Scan for the cell matching the given text and deliver its [x, y] coordinate at center. 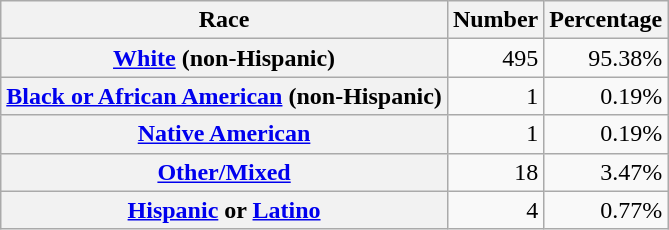
White (non-Hispanic) [224, 58]
Percentage [606, 20]
18 [495, 172]
495 [495, 58]
3.47% [606, 172]
Hispanic or Latino [224, 210]
95.38% [606, 58]
Black or African American (non-Hispanic) [224, 96]
Other/Mixed [224, 172]
Race [224, 20]
Native American [224, 134]
Number [495, 20]
4 [495, 210]
0.77% [606, 210]
